From the cell containing the given text, extract its center point as (x, y) coordinate. 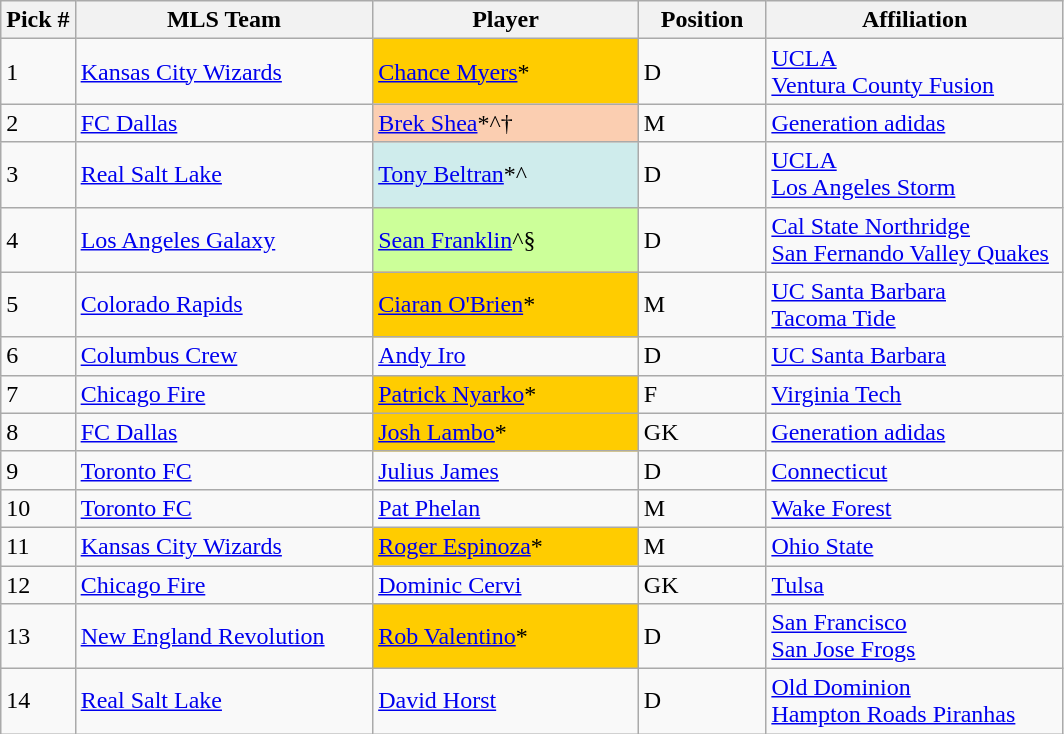
Josh Lambo* (506, 432)
Dominic Cervi (506, 585)
UC Santa Barbara (915, 356)
Connecticut (915, 470)
Old DominionHampton Roads Piranhas (915, 702)
Colorado Rapids (224, 304)
F (702, 394)
Tony Beltran*^ (506, 174)
12 (38, 585)
New England Revolution (224, 636)
6 (38, 356)
Pat Phelan (506, 508)
Ciaran O'Brien* (506, 304)
7 (38, 394)
Affiliation (915, 20)
Roger Espinoza* (506, 546)
Virginia Tech (915, 394)
3 (38, 174)
Player (506, 20)
Julius James (506, 470)
Los Angeles Galaxy (224, 240)
Position (702, 20)
1 (38, 72)
UCLAVentura County Fusion (915, 72)
Rob Valentino* (506, 636)
Wake Forest (915, 508)
Tulsa (915, 585)
Chance Myers* (506, 72)
UCLALos Angeles Storm (915, 174)
10 (38, 508)
8 (38, 432)
Patrick Nyarko* (506, 394)
5 (38, 304)
Andy Iro (506, 356)
UC Santa BarbaraTacoma Tide (915, 304)
11 (38, 546)
Columbus Crew (224, 356)
San FranciscoSan Jose Frogs (915, 636)
Pick # (38, 20)
Ohio State (915, 546)
MLS Team (224, 20)
Cal State NorthridgeSan Fernando Valley Quakes (915, 240)
Brek Shea*^† (506, 123)
4 (38, 240)
9 (38, 470)
Sean Franklin^§ (506, 240)
13 (38, 636)
2 (38, 123)
David Horst (506, 702)
14 (38, 702)
